Find where the given text appears and provide that cell's center as (x, y) coordinate. 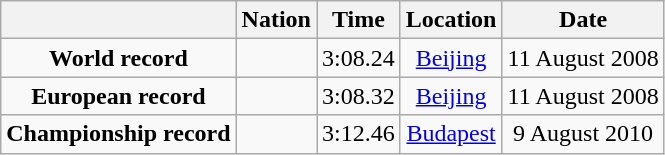
Date (583, 20)
Location (451, 20)
Budapest (451, 134)
9 August 2010 (583, 134)
3:08.32 (358, 96)
3:08.24 (358, 58)
European record (118, 96)
Nation (276, 20)
Time (358, 20)
World record (118, 58)
Championship record (118, 134)
3:12.46 (358, 134)
